Return the (X, Y) coordinate for the center point of the cell that contains the specified text.  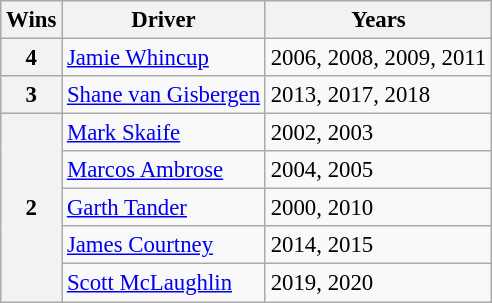
Marcos Ambrose (164, 170)
Jamie Whincup (164, 58)
Shane van Gisbergen (164, 95)
Scott McLaughlin (164, 283)
Years (378, 20)
James Courtney (164, 245)
3 (32, 95)
4 (32, 58)
Garth Tander (164, 208)
Driver (164, 20)
Wins (32, 20)
2019, 2020 (378, 283)
2 (32, 208)
2006, 2008, 2009, 2011 (378, 58)
2014, 2015 (378, 245)
2013, 2017, 2018 (378, 95)
2002, 2003 (378, 133)
2000, 2010 (378, 208)
2004, 2005 (378, 170)
Mark Skaife (164, 133)
